Pinpoint the cell where the given text exists, returning its [X, Y] midpoint coordinate. 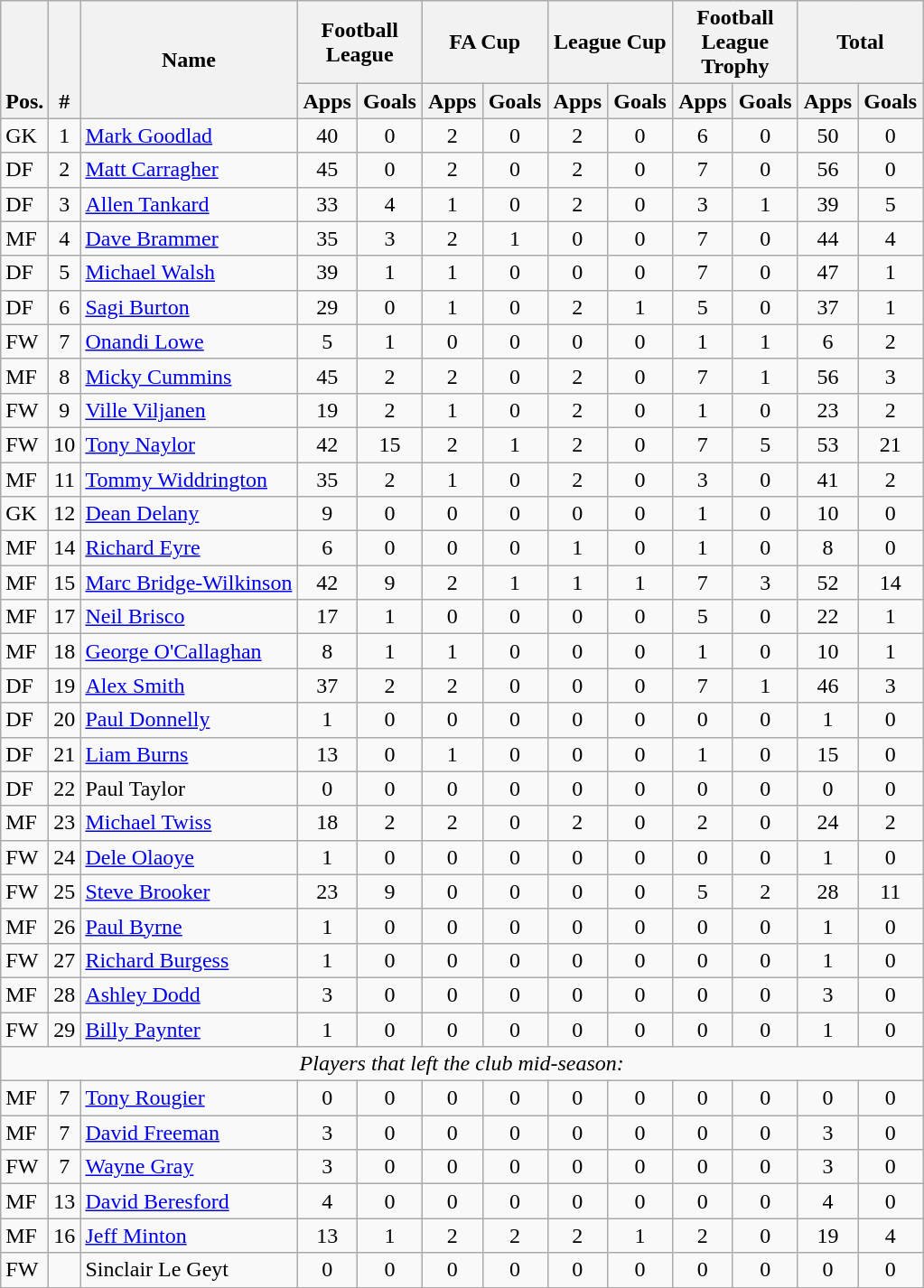
Neil Brisco [189, 617]
Onandi Lowe [189, 341]
Dave Brammer [189, 238]
Total [860, 42]
Dean Delany [189, 514]
Paul Byrne [189, 926]
Richard Eyre [189, 548]
20 [65, 720]
41 [827, 480]
Football League Trophy [735, 42]
50 [827, 135]
Matt Carragher [189, 170]
16 [65, 1236]
George O'Callaghan [189, 651]
27 [65, 960]
Alex Smith [189, 686]
Steve Brooker [189, 891]
Ashley Dodd [189, 994]
26 [65, 926]
FA Cup [484, 42]
Dele Olaoye [189, 857]
47 [827, 273]
Name [189, 60]
40 [327, 135]
Tommy Widdrington [189, 480]
Allen Tankard [189, 204]
Paul Donnelly [189, 720]
Mark Goodlad [189, 135]
David Freeman [189, 1133]
Michael Walsh [189, 273]
Richard Burgess [189, 960]
44 [827, 238]
Tony Naylor [189, 444]
Wayne Gray [189, 1167]
Football League [359, 42]
David Beresford [189, 1201]
Tony Rougier [189, 1098]
Billy Paynter [189, 1029]
Ville Viljanen [189, 410]
Players that left the club mid-season: [462, 1064]
Marc Bridge-Wilkinson [189, 583]
Michael Twiss [189, 823]
Micky Cummins [189, 376]
Sinclair Le Geyt [189, 1270]
46 [827, 686]
# [65, 60]
Pos. [25, 60]
Liam Burns [189, 754]
Paul Taylor [189, 789]
League Cup [611, 42]
53 [827, 444]
52 [827, 583]
Jeff Minton [189, 1236]
33 [327, 204]
Sagi Burton [189, 307]
12 [65, 514]
25 [65, 891]
